Output the [x, y] coordinate of the center of the cell containing the given text.  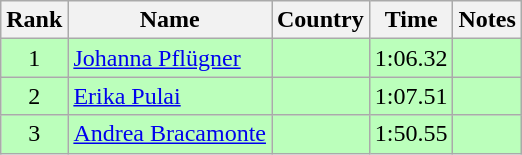
2 [34, 96]
1:06.32 [411, 58]
1:50.55 [411, 134]
Andrea Bracamonte [170, 134]
3 [34, 134]
Time [411, 20]
Name [170, 20]
Notes [487, 20]
Country [321, 20]
Erika Pulai [170, 96]
Johanna Pflügner [170, 58]
1 [34, 58]
Rank [34, 20]
1:07.51 [411, 96]
